For the text-containing cell, return its midpoint in (x, y) coordinate format. 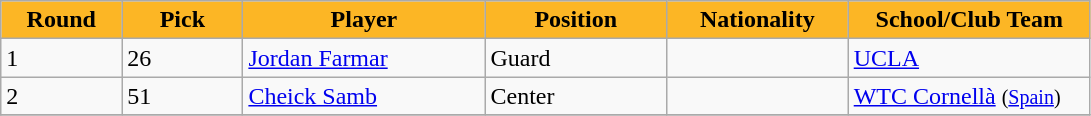
2 (62, 96)
UCLA (969, 58)
Jordan Farmar (364, 58)
WTC Cornellà (Spain) (969, 96)
1 (62, 58)
School/Club Team (969, 20)
51 (182, 96)
Guard (576, 58)
Position (576, 20)
Player (364, 20)
Round (62, 20)
Center (576, 96)
Cheick Samb (364, 96)
26 (182, 58)
Pick (182, 20)
Nationality (758, 20)
